Output the [X, Y] coordinate of the center of the cell containing the given text.  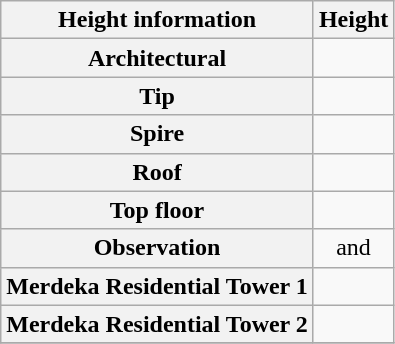
Top floor [158, 210]
Architectural [158, 58]
and [353, 248]
Height information [158, 20]
Roof [158, 172]
Height [353, 20]
Spire [158, 134]
Merdeka Residential Tower 2 [158, 324]
Tip [158, 96]
Merdeka Residential Tower 1 [158, 286]
Observation [158, 248]
